Scan for the cell matching the given text and deliver its (X, Y) coordinate at center. 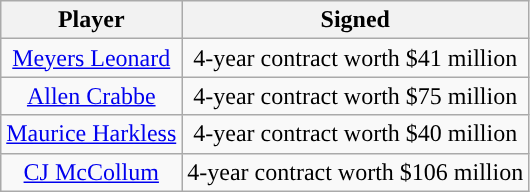
Maurice Harkless (92, 134)
Meyers Leonard (92, 58)
4-year contract worth $106 million (356, 172)
CJ McCollum (92, 172)
4-year contract worth $75 million (356, 96)
4-year contract worth $41 million (356, 58)
Allen Crabbe (92, 96)
4-year contract worth $40 million (356, 134)
Signed (356, 20)
Player (92, 20)
